Output the (x, y) coordinate of the center of the cell containing the given text.  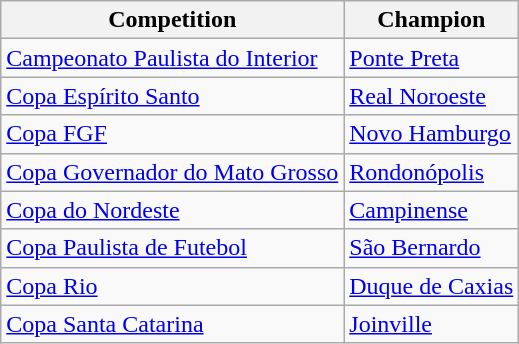
Copa Santa Catarina (172, 324)
São Bernardo (432, 248)
Copa Paulista de Futebol (172, 248)
Copa Governador do Mato Grosso (172, 172)
Champion (432, 20)
Real Noroeste (432, 96)
Ponte Preta (432, 58)
Campeonato Paulista do Interior (172, 58)
Copa Rio (172, 286)
Joinville (432, 324)
Copa FGF (172, 134)
Novo Hamburgo (432, 134)
Rondonópolis (432, 172)
Duque de Caxias (432, 286)
Competition (172, 20)
Campinense (432, 210)
Copa Espírito Santo (172, 96)
Copa do Nordeste (172, 210)
